Extract the (X, Y) coordinate from the center of the cell holding the provided text.  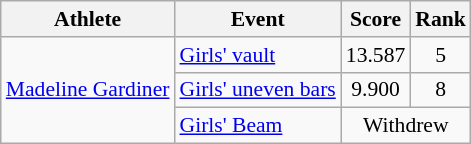
Madeline Gardiner (88, 90)
Athlete (88, 19)
Withdrew (406, 126)
Event (258, 19)
Girls' Beam (258, 126)
Girls' vault (258, 55)
Rank (440, 19)
8 (440, 90)
5 (440, 55)
Girls' uneven bars (258, 90)
Score (376, 19)
13.587 (376, 55)
9.900 (376, 90)
